Provide the (X, Y) coordinate of the cell's center where the given text is located.  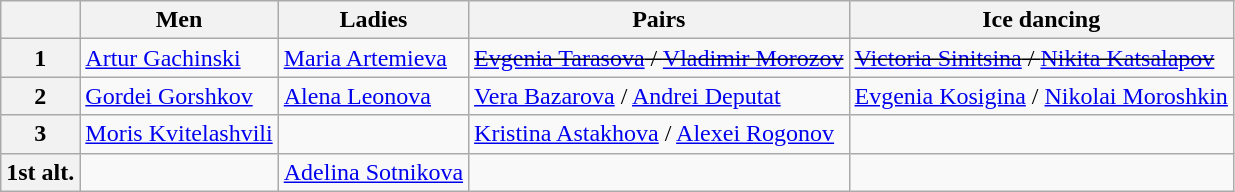
Pairs (659, 20)
1st alt. (40, 172)
Maria Artemieva (373, 58)
Ice dancing (1041, 20)
Adelina Sotnikova (373, 172)
1 (40, 58)
Victoria Sinitsina / Nikita Katsalapov (1041, 58)
Alena Leonova (373, 96)
Vera Bazarova / Andrei Deputat (659, 96)
Moris Kvitelashvili (179, 134)
Ladies (373, 20)
Evgenia Tarasova / Vladimir Morozov (659, 58)
Kristina Astakhova / Alexei Rogonov (659, 134)
Artur Gachinski (179, 58)
Evgenia Kosigina / Nikolai Moroshkin (1041, 96)
Men (179, 20)
3 (40, 134)
2 (40, 96)
Gordei Gorshkov (179, 96)
